Locate the cell with the specified text and output its (x, y) center coordinate. 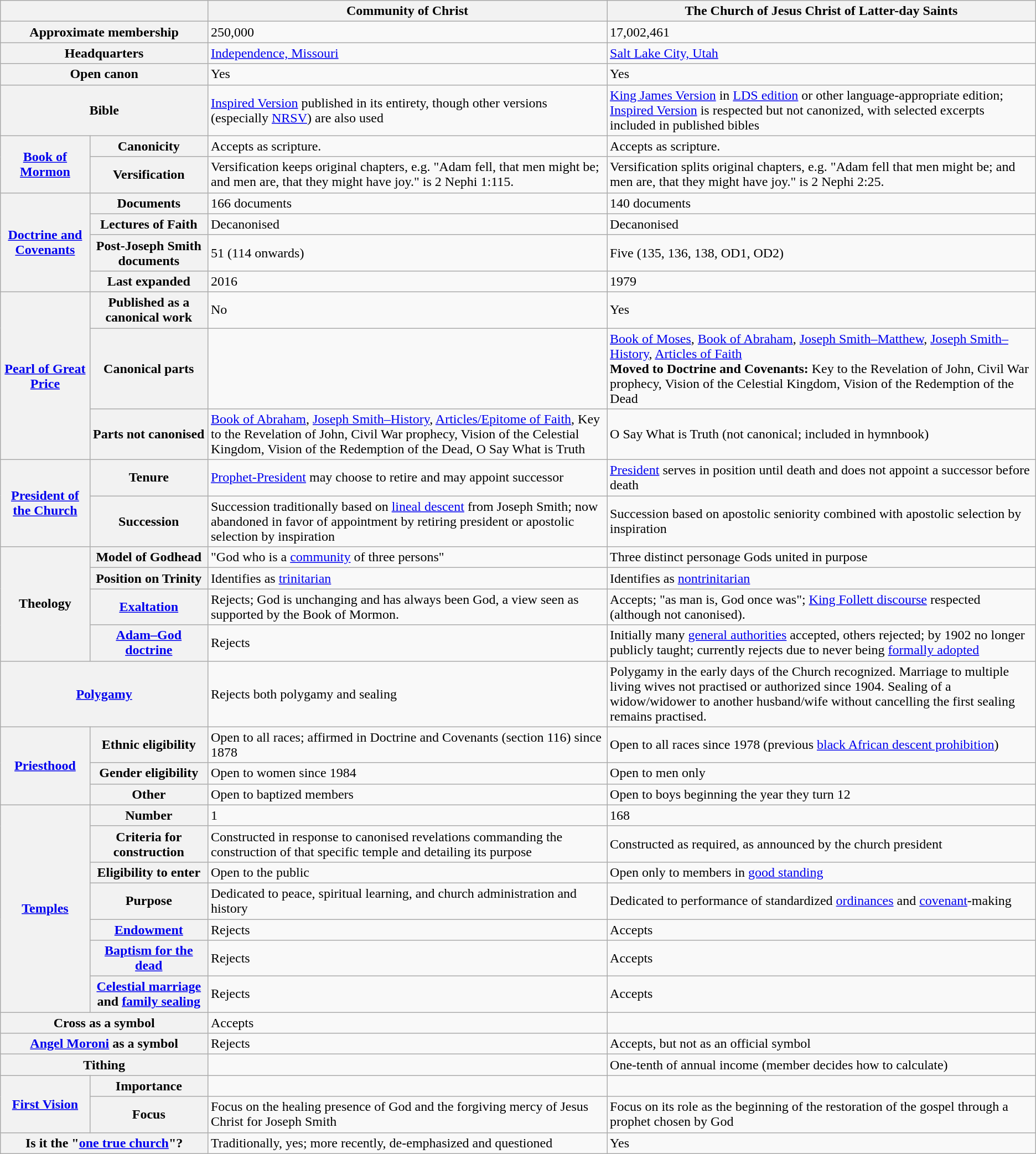
"God who is a community of three persons" (407, 557)
President of the Church (45, 504)
Focus on its role as the beginning of the restoration of the gospel through a prophet chosen by God (821, 1115)
O Say What is Truth (not canonical; included in hymnbook) (821, 434)
Last expanded (148, 281)
Approximate membership (104, 32)
Criteria for construction (148, 843)
Exaltation (148, 607)
Other (148, 794)
Doctrine and Covenants (45, 242)
Lectures of Faith (148, 224)
Focus (148, 1115)
Independence, Missouri (407, 53)
Five (135, 136, 138, OD1, OD2) (821, 252)
Book of Mormon (45, 164)
Versification splits original chapters, e.g. "Adam fell that men might be; and men are, that they might have joy." is 2 Nephi 2:25. (821, 175)
Polygamy (104, 694)
The Church of Jesus Christ of Latter-day Saints (821, 11)
1979 (821, 281)
Traditionally, yes; more recently, de-emphasized and questioned (407, 1143)
Versification (148, 175)
2016 (407, 281)
Ethnic eligibility (148, 745)
Salt Lake City, Utah (821, 53)
Succession (148, 521)
Canonical parts (148, 368)
Three distinct personage Gods united in purpose (821, 557)
Open to all races since 1978 (previous black African descent prohibition) (821, 745)
Constructed as required, as announced by the church president (821, 843)
Rejects; God is unchanging and has always been God, a view seen as supported by the Book of Mormon. (407, 607)
Temples (45, 908)
250,000 (407, 32)
1 (407, 815)
Cross as a symbol (104, 1023)
Open to baptized members (407, 794)
Open to men only (821, 773)
Priesthood (45, 766)
166 documents (407, 203)
Documents (148, 203)
Prophet-President may choose to retire and may appoint successor (407, 478)
Gender eligibility (148, 773)
Succession based on apostolic seniority combined with apostolic selection by inspiration (821, 521)
Published as a canonical work (148, 310)
168 (821, 815)
Dedicated to performance of standardized ordinances and covenant-making (821, 901)
Parts not canonised (148, 434)
Open to boys beginning the year they turn 12 (821, 794)
Constructed in response to canonised revelations commanding the construction of that specific temple and detailing its purpose (407, 843)
Open canon (104, 74)
Bible (104, 110)
Canonicity (148, 146)
Community of Christ (407, 11)
Identifies as nontrinitarian (821, 578)
One-tenth of annual income (member decides how to calculate) (821, 1065)
Identifies as trinitarian (407, 578)
Theology (45, 604)
Model of Godhead (148, 557)
Celestial marriage and family sealing (148, 994)
Accepts; "as man is, God once was"; King Follett discourse respected (although not canonised). (821, 607)
First Vision (45, 1104)
51 (114 onwards) (407, 252)
Number (148, 815)
140 documents (821, 203)
Tenure (148, 478)
Pearl of Great Price (45, 375)
Versification keeps original chapters, e.g. "Adam fell, that men might be; and men are, that they might have joy." is 2 Nephi 1:115. (407, 175)
Angel Moroni as a symbol (104, 1044)
Open to the public (407, 872)
No (407, 310)
Importance (148, 1086)
Post-Joseph Smith documents (148, 252)
Baptism for the dead (148, 959)
Is it the "one true church"? (104, 1143)
Headquarters (104, 53)
Purpose (148, 901)
Open to women since 1984 (407, 773)
President serves in position until death and does not appoint a successor before death (821, 478)
Dedicated to peace, spiritual learning, and church administration and history (407, 901)
Rejects both polygamy and sealing (407, 694)
Accepts, but not as an official symbol (821, 1044)
Open to all races; affirmed in Doctrine and Covenants (section 116) since 1878 (407, 745)
Adam–God doctrine (148, 643)
Open only to members in good standing (821, 872)
17,002,461 (821, 32)
Position on Trinity (148, 578)
Endowment (148, 929)
Eligibility to enter (148, 872)
Focus on the healing presence of God and the forgiving mercy of Jesus Christ for Joseph Smith (407, 1115)
Inspired Version published in its entirety, though other versions (especially NRSV) are also used (407, 110)
Tithing (104, 1065)
